Return (X, Y) of the center of cell containing provided text 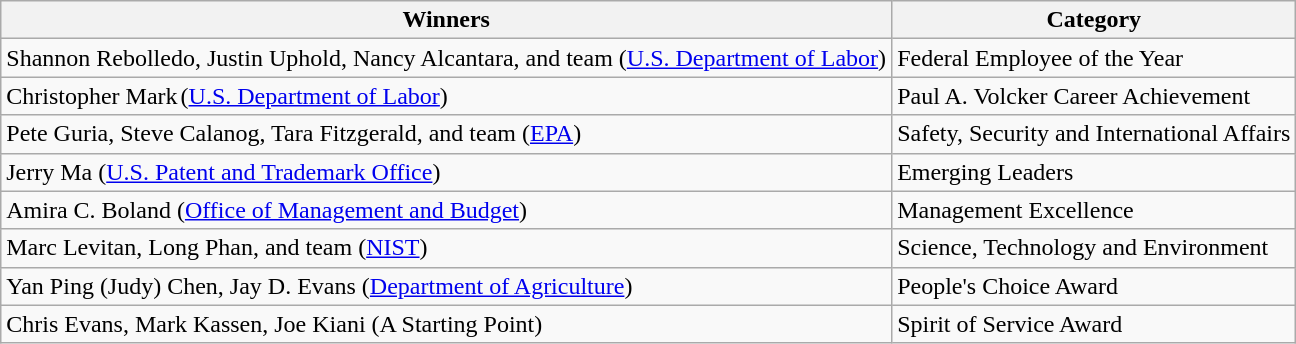
Marc Levitan, Long Phan, and team (NIST) (446, 248)
Category (1094, 20)
Amira C. Boland (Office of Management and Budget) (446, 210)
Chris Evans, Mark Kassen, Joe Kiani (A Starting Point) (446, 324)
Jerry Ma (U.S. Patent and Trademark Office) (446, 172)
Shannon Rebolledo, Justin Uphold, Nancy Alcantara, and team (U.S. Department of Labor) (446, 58)
Safety, Security and International Affairs (1094, 134)
Pete Guria, Steve Calanog, Tara Fitzgerald, and team (EPA) (446, 134)
Paul A. Volcker Career Achievement (1094, 96)
Emerging Leaders (1094, 172)
People's Choice Award (1094, 286)
Science, Technology and Environment (1094, 248)
Federal Employee of the Year (1094, 58)
Spirit of Service Award (1094, 324)
Christopher Mark (U.S. Department of Labor) (446, 96)
Yan Ping (Judy) Chen, Jay D. Evans (Department of Agriculture) (446, 286)
Winners (446, 20)
Management Excellence (1094, 210)
